Capture the cell that displays the provided text and extract its (x, y) central coordinate. 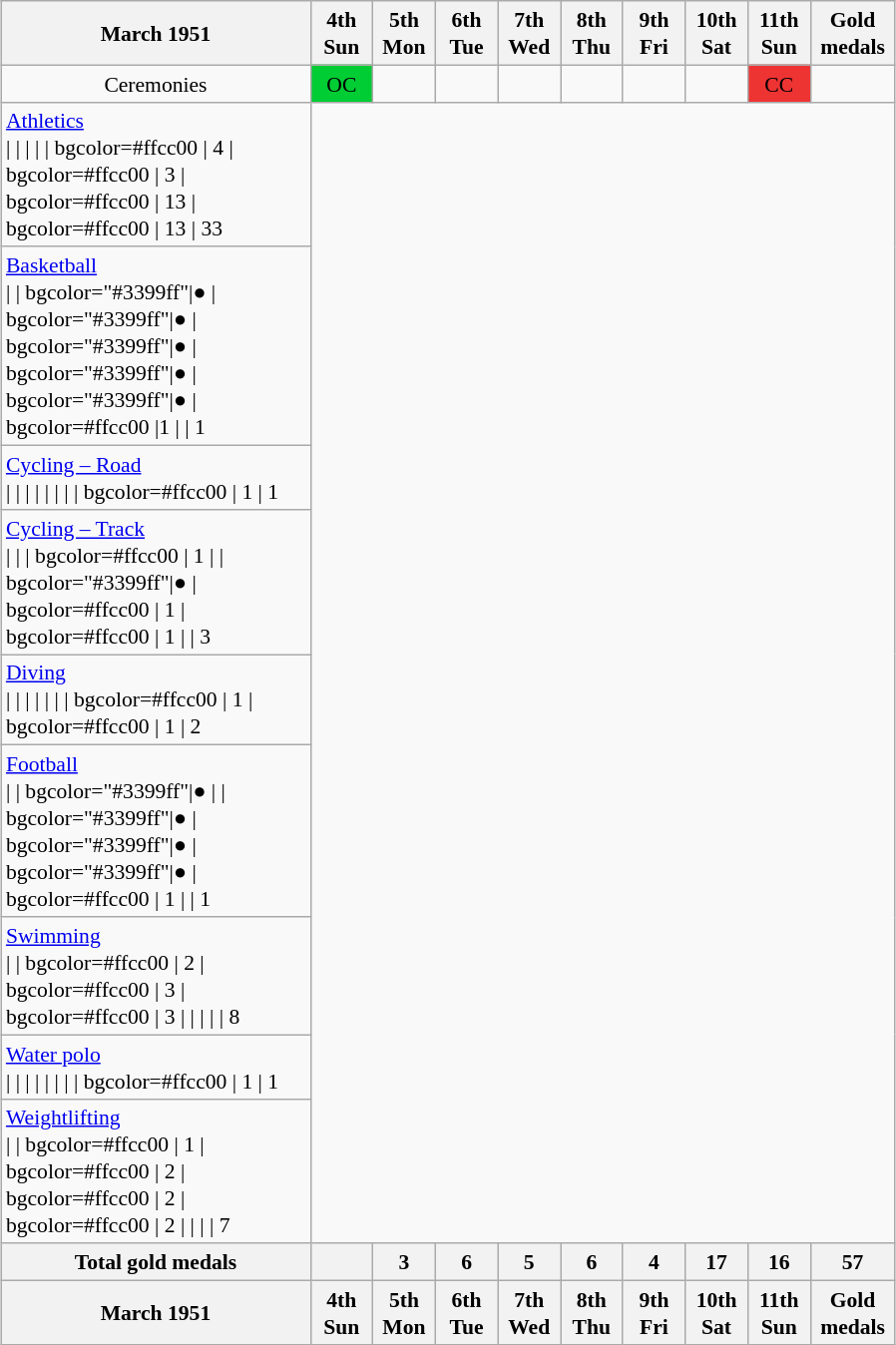
3 (405, 1261)
4 (655, 1261)
Diving| | | | | | | bgcolor=#ffcc00 | 1 | bgcolor=#ffcc00 | 1 | 2 (156, 700)
5 (529, 1261)
16 (778, 1261)
Water polo| | | | | | | | bgcolor=#ffcc00 | 1 | 1 (156, 1067)
Basketball| | bgcolor="#3399ff"|● | bgcolor="#3399ff"|● | bgcolor="#3399ff"|● | bgcolor="#3399ff"|● | bgcolor="#3399ff"|● | bgcolor=#ffcc00 |1 | | 1 (156, 345)
Ceremonies (156, 84)
57 (852, 1261)
Cycling – Road| | | | | | | | bgcolor=#ffcc00 | 1 | 1 (156, 477)
Football| | bgcolor="#3399ff"|● | | bgcolor="#3399ff"|● | bgcolor="#3399ff"|● | bgcolor="#3399ff"|● | bgcolor=#ffcc00 | 1 | | 1 (156, 831)
17 (716, 1261)
OC (341, 84)
Total gold medals (156, 1261)
CC (778, 84)
Swimming| | bgcolor=#ffcc00 | 2 | bgcolor=#ffcc00 | 3 | bgcolor=#ffcc00 | 3 | | | | | 8 (156, 976)
Athletics| | | | | bgcolor=#ffcc00 | 4 | bgcolor=#ffcc00 | 3 | bgcolor=#ffcc00 | 13 | bgcolor=#ffcc00 | 13 | 33 (156, 174)
Cycling – Track| | | bgcolor=#ffcc00 | 1 | | bgcolor="#3399ff"|● | bgcolor=#ffcc00 | 1 | bgcolor=#ffcc00 | 1 | | 3 (156, 581)
Weightlifting| | bgcolor=#ffcc00 | 1 | bgcolor=#ffcc00 | 2 | bgcolor=#ffcc00 | 2 | bgcolor=#ffcc00 | 2 | | | | 7 (156, 1171)
